Search for the cell housing the specified text and yield its [x, y] center coordinate. 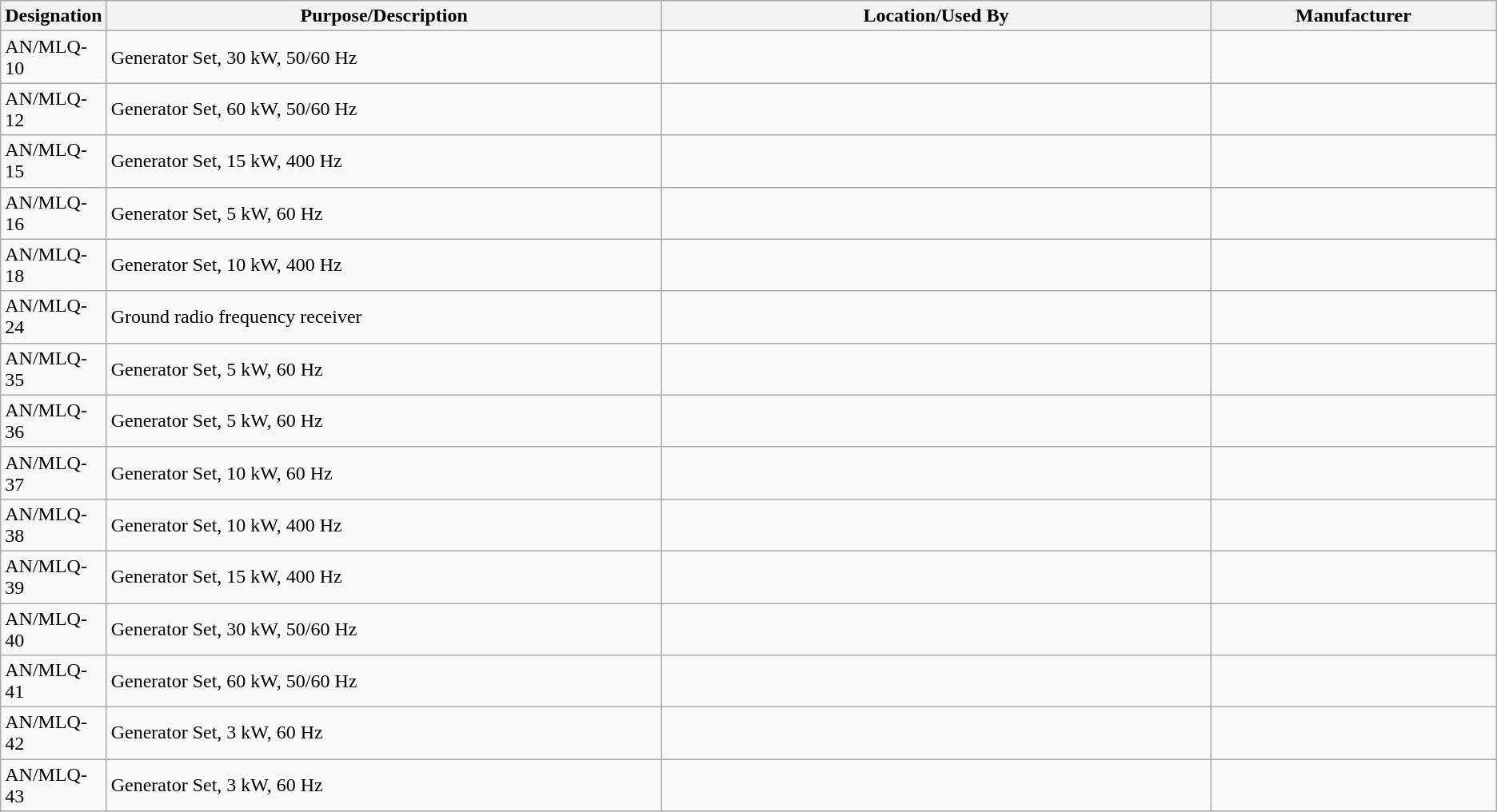
AN/MLQ-37 [54, 473]
Manufacturer [1354, 16]
AN/MLQ-39 [54, 577]
AN/MLQ-16 [54, 213]
AN/MLQ-24 [54, 316]
AN/MLQ-12 [54, 109]
AN/MLQ-41 [54, 681]
AN/MLQ-40 [54, 628]
AN/MLQ-43 [54, 785]
Designation [54, 16]
AN/MLQ-15 [54, 161]
AN/MLQ-35 [54, 369]
Location/Used By [936, 16]
Ground radio frequency receiver [384, 316]
Purpose/Description [384, 16]
AN/MLQ-10 [54, 58]
AN/MLQ-36 [54, 420]
Generator Set, 10 kW, 60 Hz [384, 473]
AN/MLQ-38 [54, 524]
AN/MLQ-42 [54, 734]
AN/MLQ-18 [54, 265]
